Scan for the cell matching the given text and deliver its [X, Y] coordinate at center. 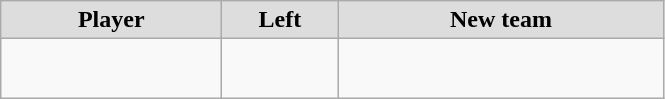
New team [501, 20]
Left [280, 20]
Player [112, 20]
